Find where the given text appears and provide that cell's center as (x, y) coordinate. 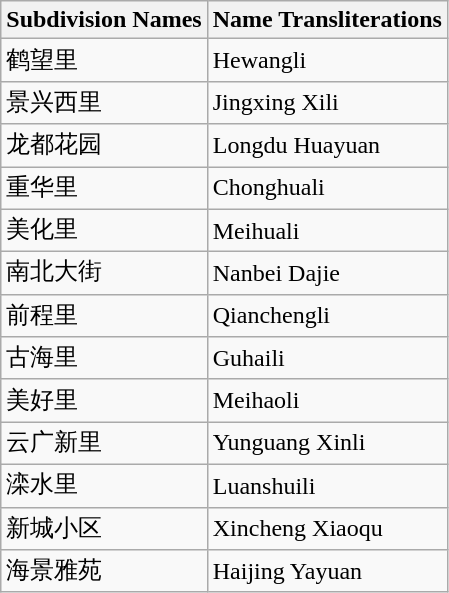
龙都花园 (104, 146)
Meihaoli (327, 400)
Haijing Yayuan (327, 572)
Luanshuili (327, 486)
Xincheng Xiaoqu (327, 528)
南北大街 (104, 274)
Meihuali (327, 230)
景兴西里 (104, 102)
Nanbei Dajie (327, 274)
Hewangli (327, 60)
滦水里 (104, 486)
重华里 (104, 188)
Subdivision Names (104, 20)
Yunguang Xinli (327, 444)
海景雅苑 (104, 572)
Qianchengli (327, 316)
美好里 (104, 400)
Jingxing Xili (327, 102)
新城小区 (104, 528)
美化里 (104, 230)
Name Transliterations (327, 20)
云广新里 (104, 444)
前程里 (104, 316)
Guhaili (327, 358)
Chonghuali (327, 188)
鹤望里 (104, 60)
Longdu Huayuan (327, 146)
古海里 (104, 358)
